Extract the (X, Y) coordinate from the center of the cell holding the provided text.  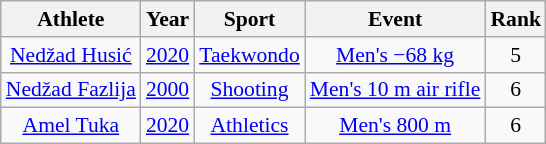
Sport (250, 19)
Event (396, 19)
Athletics (250, 126)
Amel Tuka (71, 126)
Rank (516, 19)
Shooting (250, 90)
5 (516, 55)
Taekwondo (250, 55)
Men's 10 m air rifle (396, 90)
Nedžad Fazlija (71, 90)
Athlete (71, 19)
2000 (168, 90)
Nedžad Husić (71, 55)
Year (168, 19)
Men's 800 m (396, 126)
Men's −68 kg (396, 55)
